Return the [x, y] coordinate for the center point of the cell that contains the specified text.  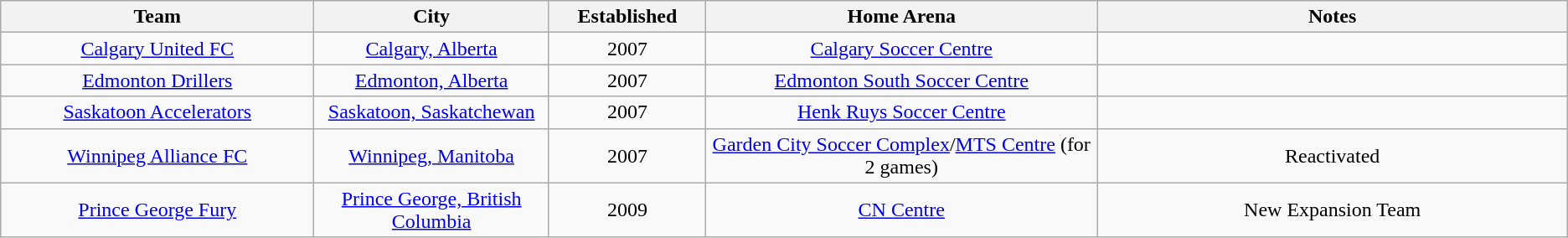
Calgary, Alberta [432, 49]
Edmonton South Soccer Centre [901, 80]
CN Centre [901, 210]
Saskatoon Accelerators [157, 112]
Established [627, 17]
Prince George, British Columbia [432, 210]
New Expansion Team [1332, 210]
Calgary United FC [157, 49]
Winnipeg Alliance FC [157, 156]
Winnipeg, Manitoba [432, 156]
2009 [627, 210]
Notes [1332, 17]
Garden City Soccer Complex/MTS Centre (for 2 games) [901, 156]
Calgary Soccer Centre [901, 49]
Saskatoon, Saskatchewan [432, 112]
Edmonton Drillers [157, 80]
Edmonton, Alberta [432, 80]
Home Arena [901, 17]
Team [157, 17]
City [432, 17]
Prince George Fury [157, 210]
Henk Ruys Soccer Centre [901, 112]
Reactivated [1332, 156]
